Return the (x, y) coordinate for the center point of the cell that contains the specified text.  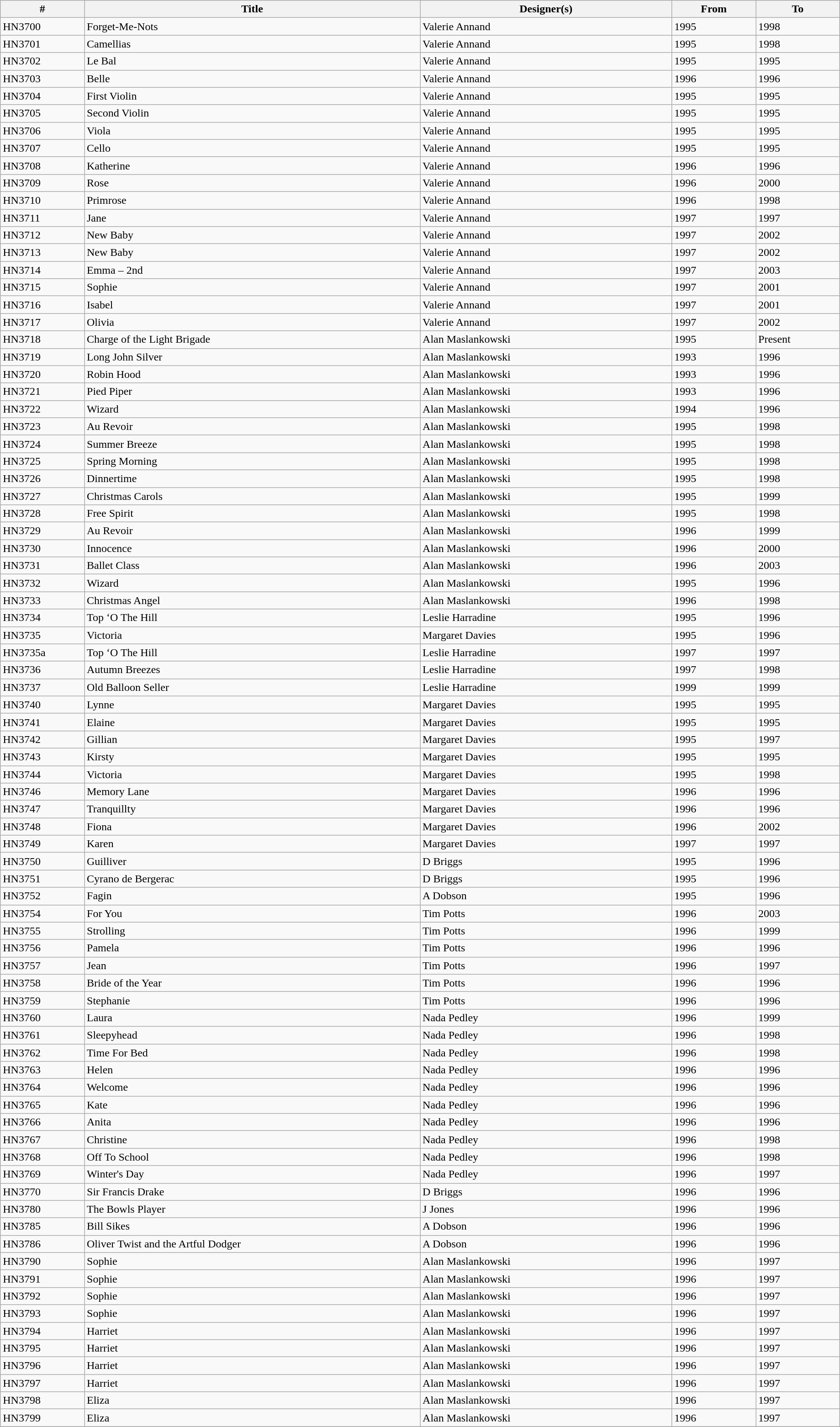
First Violin (252, 96)
HN3767 (42, 1140)
HN3764 (42, 1087)
HN3793 (42, 1313)
HN3798 (42, 1400)
HN3735 (42, 635)
Memory Lane (252, 792)
HN3734 (42, 618)
Jane (252, 218)
HN3708 (42, 165)
Isabel (252, 305)
HN3727 (42, 496)
HN3721 (42, 392)
HN3726 (42, 478)
Time For Bed (252, 1052)
Karen (252, 844)
HN3704 (42, 96)
HN3786 (42, 1244)
HN3743 (42, 757)
HN3732 (42, 583)
Ballet Class (252, 566)
Charge of the Light Brigade (252, 340)
HN3755 (42, 931)
Cyrano de Bergerac (252, 879)
Strolling (252, 931)
Camellias (252, 44)
Belle (252, 79)
HN3703 (42, 79)
Le Bal (252, 61)
HN3763 (42, 1070)
Bride of the Year (252, 983)
Forget-Me-Nots (252, 27)
HN3760 (42, 1018)
HN3748 (42, 827)
Christine (252, 1140)
HN3730 (42, 548)
HN3725 (42, 461)
HN3769 (42, 1174)
Title (252, 9)
HN3785 (42, 1226)
HN3716 (42, 305)
Free Spirit (252, 514)
1994 (714, 409)
Designer(s) (546, 9)
HN3794 (42, 1331)
HN3700 (42, 27)
Kirsty (252, 757)
Summer Breeze (252, 444)
HN3761 (42, 1035)
HN3749 (42, 844)
HN3711 (42, 218)
To (798, 9)
HN3713 (42, 253)
HN3740 (42, 705)
Christmas Carols (252, 496)
HN3724 (42, 444)
HN3728 (42, 514)
HN3768 (42, 1157)
HN3747 (42, 809)
HN3710 (42, 200)
HN3752 (42, 896)
HN3758 (42, 983)
The Bowls Player (252, 1209)
Innocence (252, 548)
Robin Hood (252, 374)
Sleepyhead (252, 1035)
Long John Silver (252, 357)
HN3746 (42, 792)
HN3757 (42, 965)
HN3796 (42, 1366)
From (714, 9)
Stephanie (252, 1000)
Bill Sikes (252, 1226)
Gillian (252, 739)
HN3792 (42, 1296)
HN3795 (42, 1348)
Emma – 2nd (252, 270)
HN3712 (42, 235)
HN3722 (42, 409)
HN3799 (42, 1418)
HN3797 (42, 1383)
Helen (252, 1070)
HN3737 (42, 687)
HN3714 (42, 270)
Christmas Angel (252, 600)
Present (798, 340)
HN3718 (42, 340)
Cello (252, 148)
HN3751 (42, 879)
HN3723 (42, 426)
Katherine (252, 165)
HN3729 (42, 531)
HN3709 (42, 183)
HN3756 (42, 948)
Guilliver (252, 861)
J Jones (546, 1209)
Fiona (252, 827)
Winter's Day (252, 1174)
HN3705 (42, 113)
HN3744 (42, 775)
Laura (252, 1018)
Elaine (252, 722)
HN3733 (42, 600)
HN3742 (42, 739)
Off To School (252, 1157)
# (42, 9)
Old Balloon Seller (252, 687)
HN3762 (42, 1052)
HN3766 (42, 1122)
Anita (252, 1122)
HN3720 (42, 374)
Fagin (252, 896)
HN3735a (42, 652)
Dinnertime (252, 478)
Oliver Twist and the Artful Dodger (252, 1244)
HN3759 (42, 1000)
HN3741 (42, 722)
Spring Morning (252, 461)
HN3717 (42, 322)
Pied Piper (252, 392)
Kate (252, 1105)
HN3706 (42, 131)
HN3731 (42, 566)
HN3736 (42, 670)
Lynne (252, 705)
HN3701 (42, 44)
Jean (252, 965)
HN3715 (42, 287)
HN3780 (42, 1209)
Rose (252, 183)
HN3754 (42, 913)
HN3702 (42, 61)
Primrose (252, 200)
Tranquillty (252, 809)
Welcome (252, 1087)
Second Violin (252, 113)
Sir Francis Drake (252, 1192)
HN3707 (42, 148)
HN3770 (42, 1192)
Autumn Breezes (252, 670)
HN3790 (42, 1261)
HN3719 (42, 357)
Viola (252, 131)
Olivia (252, 322)
Pamela (252, 948)
HN3765 (42, 1105)
HN3750 (42, 861)
HN3791 (42, 1278)
For You (252, 913)
